Provide the [X, Y] coordinate of the cell's center where the given text is located.  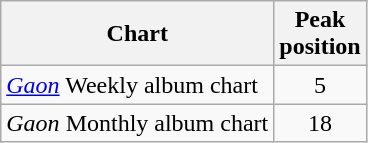
Gaon Monthly album chart [138, 123]
5 [320, 85]
Gaon Weekly album chart [138, 85]
18 [320, 123]
Peakposition [320, 34]
Chart [138, 34]
